Determine the [x, y] coordinate at the center of the cell enclosing the given text.  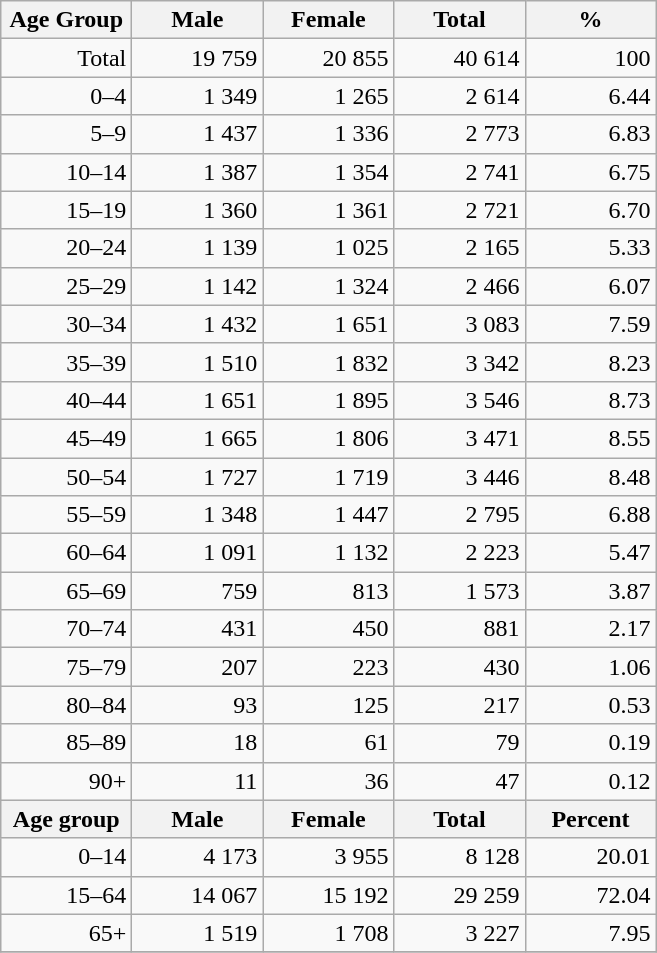
1 354 [328, 172]
0.19 [590, 743]
20 855 [328, 58]
47 [460, 781]
1 091 [198, 553]
8.48 [590, 477]
6.70 [590, 210]
3 471 [460, 438]
7.95 [590, 933]
1 447 [328, 515]
1 895 [328, 400]
45–49 [66, 438]
60–64 [66, 553]
8.55 [590, 438]
6.44 [590, 96]
36 [328, 781]
2 795 [460, 515]
217 [460, 705]
1 336 [328, 134]
61 [328, 743]
7.59 [590, 324]
35–39 [66, 362]
3 446 [460, 477]
1 806 [328, 438]
1 573 [460, 591]
430 [460, 667]
0.12 [590, 781]
0–14 [66, 857]
Age Group [66, 20]
11 [198, 781]
1 360 [198, 210]
6.83 [590, 134]
3 955 [328, 857]
15–64 [66, 895]
1 727 [198, 477]
1 519 [198, 933]
20.01 [590, 857]
2 466 [460, 286]
1 139 [198, 248]
1 142 [198, 286]
1 665 [198, 438]
1 510 [198, 362]
93 [198, 705]
5.47 [590, 553]
79 [460, 743]
0.53 [590, 705]
450 [328, 629]
1 719 [328, 477]
5.33 [590, 248]
75–79 [66, 667]
18 [198, 743]
1.06 [590, 667]
40–44 [66, 400]
207 [198, 667]
8 128 [460, 857]
80–84 [66, 705]
2 741 [460, 172]
1 265 [328, 96]
3 083 [460, 324]
5–9 [66, 134]
3 342 [460, 362]
65+ [66, 933]
1 349 [198, 96]
72.04 [590, 895]
50–54 [66, 477]
431 [198, 629]
6.88 [590, 515]
65–69 [66, 591]
881 [460, 629]
3 227 [460, 933]
70–74 [66, 629]
2 223 [460, 553]
15–19 [66, 210]
2 773 [460, 134]
3 546 [460, 400]
Age group [66, 819]
2.17 [590, 629]
1 832 [328, 362]
1 348 [198, 515]
6.75 [590, 172]
1 025 [328, 248]
8.23 [590, 362]
813 [328, 591]
125 [328, 705]
29 259 [460, 895]
0–4 [66, 96]
55–59 [66, 515]
% [590, 20]
223 [328, 667]
2 614 [460, 96]
1 132 [328, 553]
Percent [590, 819]
100 [590, 58]
85–89 [66, 743]
20–24 [66, 248]
1 432 [198, 324]
1 361 [328, 210]
759 [198, 591]
30–34 [66, 324]
1 324 [328, 286]
1 387 [198, 172]
6.07 [590, 286]
8.73 [590, 400]
2 165 [460, 248]
2 721 [460, 210]
3.87 [590, 591]
14 067 [198, 895]
4 173 [198, 857]
15 192 [328, 895]
10–14 [66, 172]
40 614 [460, 58]
1 437 [198, 134]
1 708 [328, 933]
25–29 [66, 286]
90+ [66, 781]
19 759 [198, 58]
